From the cell containing the given text, extract its center point as (x, y) coordinate. 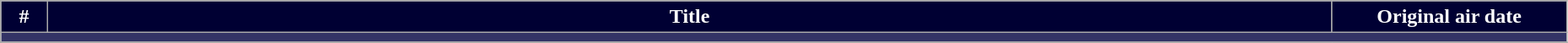
Original air date (1449, 17)
# (24, 17)
Title (689, 17)
